Scan for the cell matching the given text and deliver its [x, y] coordinate at center. 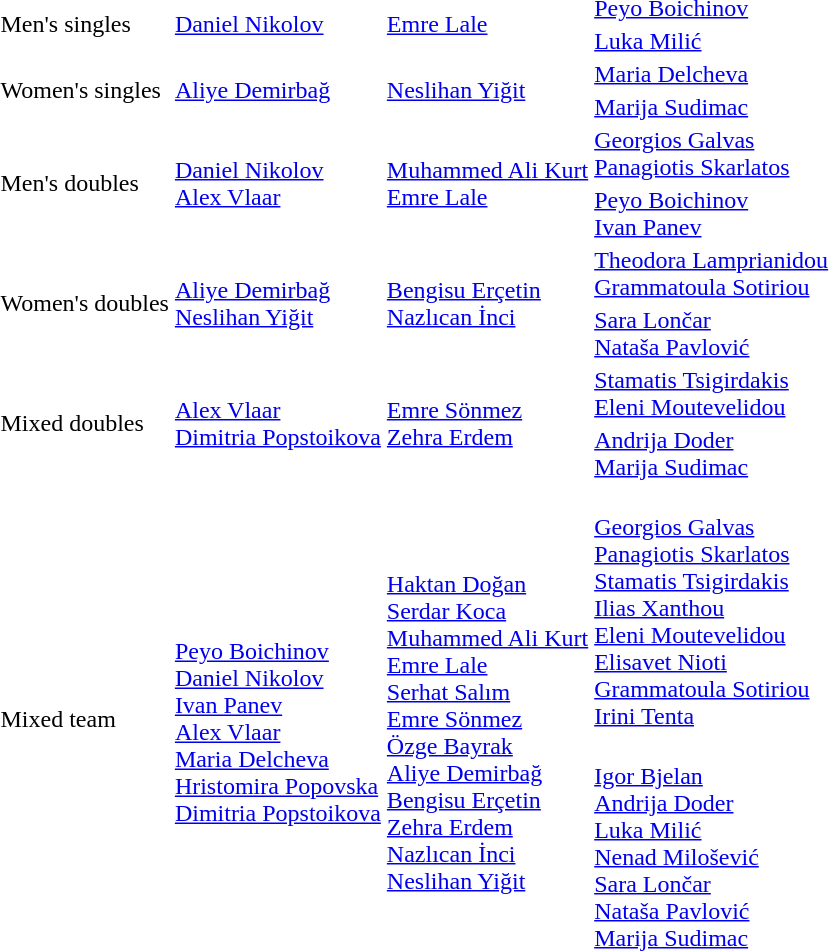
Daniel Nikolov Alex Vlaar [278, 184]
Aliye Demirbağ Neslihan Yiğit [278, 304]
Neslihan Yiğit [487, 90]
Bengisu Erçetin Nazlıcan İnci [487, 304]
Aliye Demirbağ [278, 90]
Alex Vlaar Dimitria Popstoikova [278, 424]
Muhammed Ali Kurt Emre Lale [487, 184]
Emre Sönmez Zehra Erdem [487, 424]
